Return [x, y] of the center of cell containing provided text 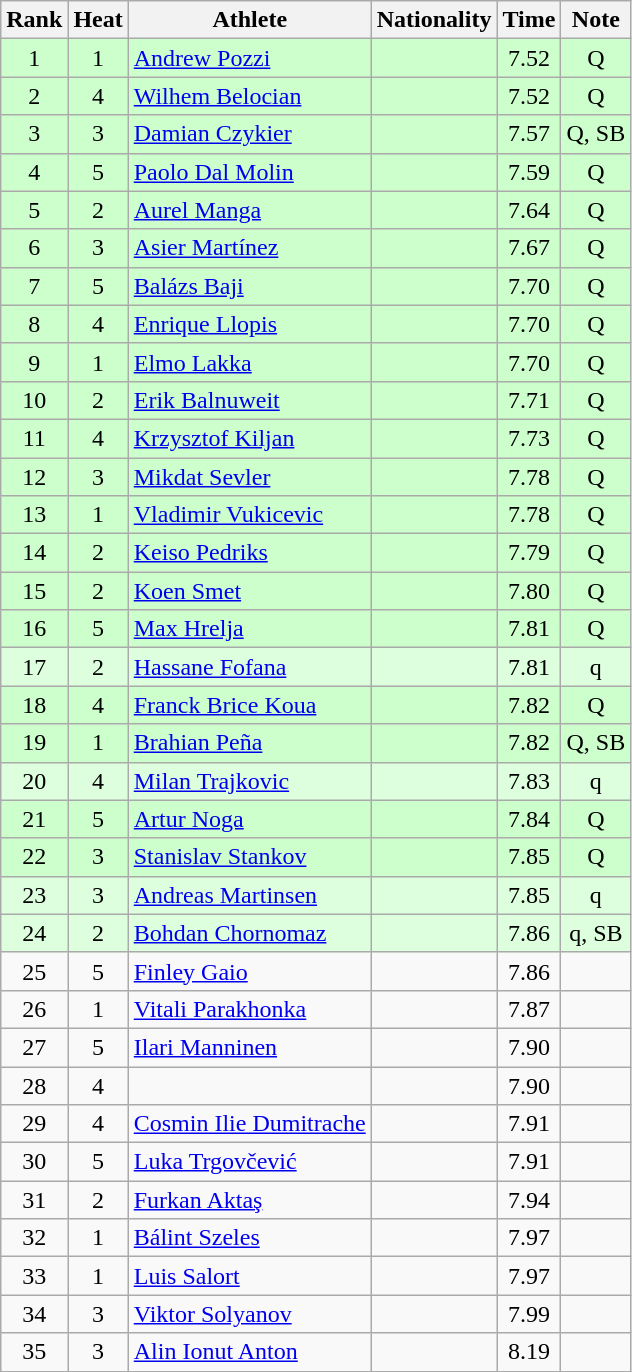
27 [34, 1047]
7.73 [529, 438]
18 [34, 705]
Paolo Dal Molin [250, 172]
Cosmin Ilie Dumitrache [250, 1124]
Luis Salort [250, 1276]
7 [34, 286]
Mikdat Sevler [250, 477]
15 [34, 591]
Note [596, 20]
29 [34, 1124]
Asier Martínez [250, 248]
Bálint Szeles [250, 1238]
q, SB [596, 933]
Luka Trgovčević [250, 1162]
30 [34, 1162]
7.83 [529, 781]
7.94 [529, 1200]
22 [34, 857]
8.19 [529, 1352]
7.64 [529, 210]
8 [34, 324]
7.79 [529, 553]
10 [34, 400]
Brahian Peña [250, 743]
24 [34, 933]
Nationality [434, 20]
Rank [34, 20]
Koen Smet [250, 591]
Stanislav Stankov [250, 857]
Keiso Pedriks [250, 553]
33 [34, 1276]
Heat [98, 20]
35 [34, 1352]
28 [34, 1085]
Enrique Llopis [250, 324]
Franck Brice Koua [250, 705]
Artur Noga [250, 819]
7.80 [529, 591]
7.59 [529, 172]
7.71 [529, 400]
19 [34, 743]
26 [34, 1009]
Viktor Solyanov [250, 1314]
Vladimir Vukicevic [250, 515]
9 [34, 362]
Time [529, 20]
Athlete [250, 20]
Milan Trajkovic [250, 781]
Ilari Manninen [250, 1047]
17 [34, 667]
Furkan Aktaş [250, 1200]
32 [34, 1238]
7.84 [529, 819]
12 [34, 477]
Balázs Baji [250, 286]
7.57 [529, 134]
25 [34, 971]
7.67 [529, 248]
Aurel Manga [250, 210]
6 [34, 248]
20 [34, 781]
11 [34, 438]
Finley Gaio [250, 971]
7.99 [529, 1314]
31 [34, 1200]
13 [34, 515]
14 [34, 553]
7.87 [529, 1009]
Krzysztof Kiljan [250, 438]
23 [34, 895]
Damian Czykier [250, 134]
Wilhem Belocian [250, 96]
Vitali Parakhonka [250, 1009]
21 [34, 819]
16 [34, 629]
Andreas Martinsen [250, 895]
Elmo Lakka [250, 362]
Alin Ionut Anton [250, 1352]
Hassane Fofana [250, 667]
34 [34, 1314]
Max Hrelja [250, 629]
Andrew Pozzi [250, 58]
Bohdan Chornomaz [250, 933]
Erik Balnuweit [250, 400]
